Detect which cell encompasses the target text, then output its [X, Y] center coordinate. 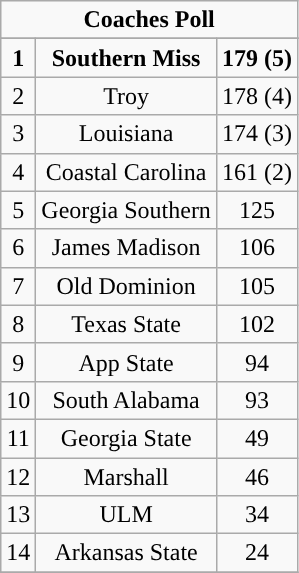
4 [18, 172]
James Madison [126, 248]
34 [256, 515]
3 [18, 134]
105 [256, 286]
South Alabama [126, 400]
1 [18, 58]
2 [18, 96]
Southern Miss [126, 58]
9 [18, 362]
179 (5) [256, 58]
106 [256, 248]
ULM [126, 515]
8 [18, 324]
13 [18, 515]
Georgia State [126, 438]
Arkansas State [126, 553]
10 [18, 400]
11 [18, 438]
94 [256, 362]
Troy [126, 96]
93 [256, 400]
161 (2) [256, 172]
5 [18, 210]
102 [256, 324]
174 (3) [256, 134]
App State [126, 362]
14 [18, 553]
12 [18, 477]
Coaches Poll [150, 20]
46 [256, 477]
Coastal Carolina [126, 172]
125 [256, 210]
6 [18, 248]
Louisiana [126, 134]
49 [256, 438]
Old Dominion [126, 286]
Marshall [126, 477]
24 [256, 553]
Texas State [126, 324]
7 [18, 286]
Georgia Southern [126, 210]
178 (4) [256, 96]
